Find where the given text appears and provide that cell's center as [X, Y] coordinate. 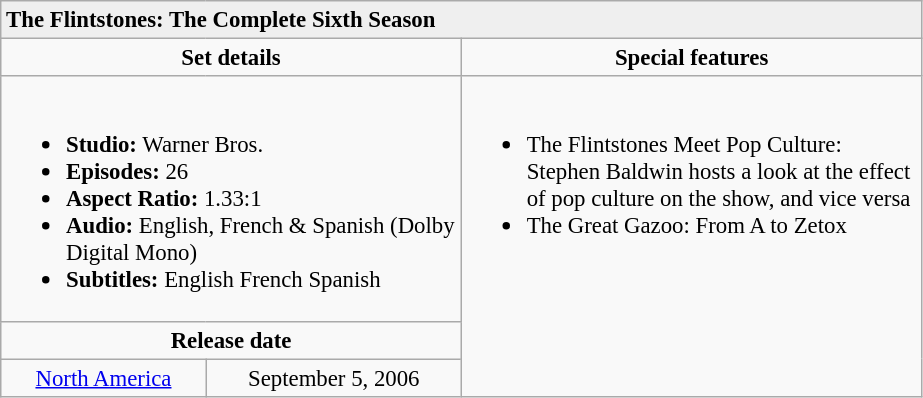
Studio: Warner Bros.Episodes: 26Aspect Ratio: 1.33:1Audio: English, French & Spanish (Dolby Digital Mono)Subtitles: English French Spanish [232, 198]
Special features [692, 58]
September 5, 2006 [334, 378]
Set details [232, 58]
The Flintstones: The Complete Sixth Season [462, 20]
North America [104, 378]
Release date [232, 340]
